Output the (X, Y) coordinate of the center of the cell containing the given text.  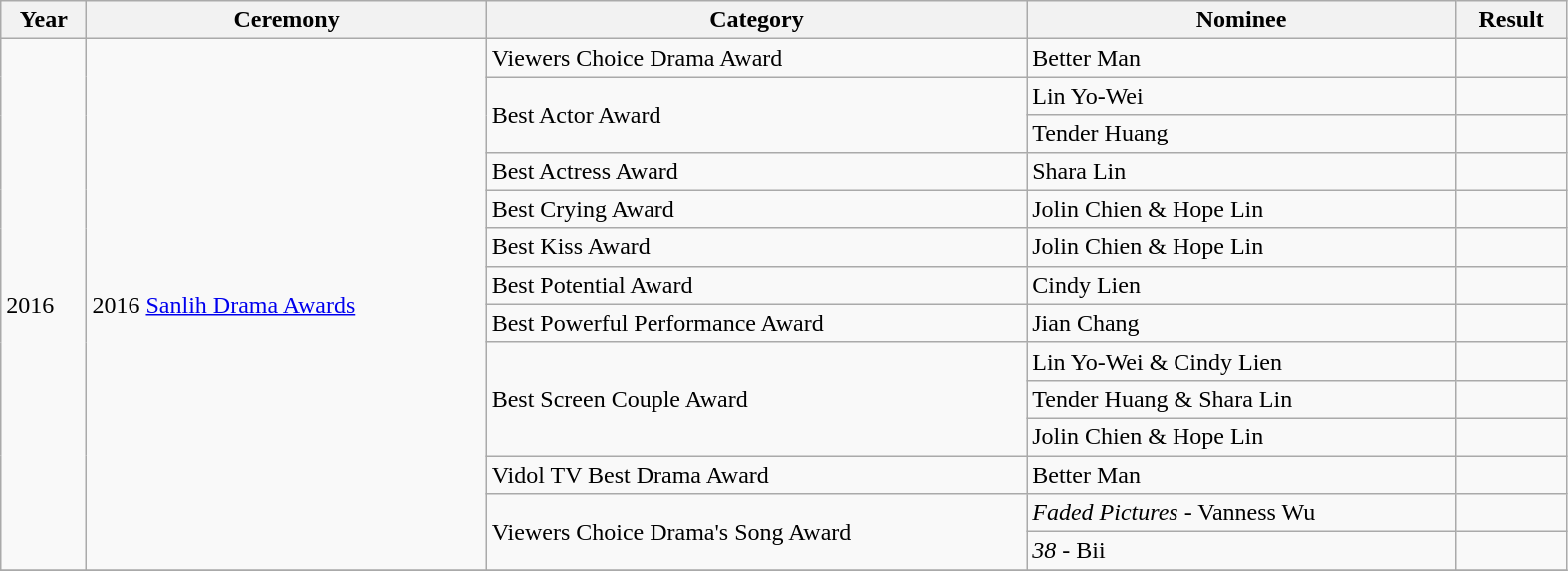
Year (44, 20)
Shara Lin (1241, 171)
2016 Sanlih Drama Awards (287, 305)
Nominee (1241, 20)
Tender Huang & Shara Lin (1241, 399)
Viewers Choice Drama Award (757, 58)
Vidol TV Best Drama Award (757, 475)
38 - Bii (1241, 551)
Tender Huang (1241, 134)
Best Kiss Award (757, 247)
Best Potential Award (757, 285)
Category (757, 20)
Best Actress Award (757, 171)
2016 (44, 305)
Lin Yo-Wei & Cindy Lien (1241, 361)
Jian Chang (1241, 323)
Ceremony (287, 20)
Best Crying Award (757, 209)
Result (1511, 20)
Cindy Lien (1241, 285)
Faded Pictures - Vanness Wu (1241, 513)
Best Powerful Performance Award (757, 323)
Viewers Choice Drama's Song Award (757, 532)
Best Screen Couple Award (757, 399)
Lin Yo-Wei (1241, 96)
Best Actor Award (757, 115)
